Pinpoint the cell where the given text exists, returning its [X, Y] midpoint coordinate. 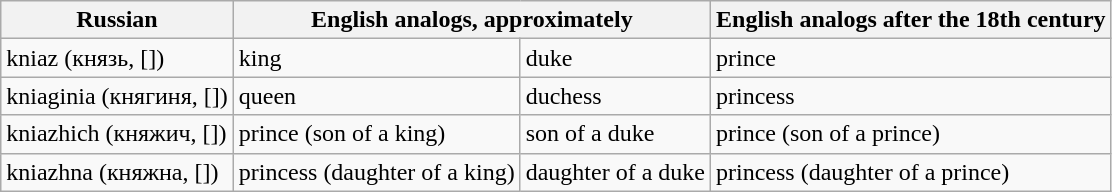
duchess [615, 96]
kniazhna (княжна, []) [117, 172]
king [376, 58]
kniazhich (княжич, []) [117, 134]
prince (son of a king) [376, 134]
English analogs, approximately [472, 20]
queen [376, 96]
kniaz (князь, []) [117, 58]
duke [615, 58]
princess [912, 96]
prince (son of a prince) [912, 134]
English analogs after the 18th century [912, 20]
prince [912, 58]
princess (daughter of a prince) [912, 172]
kniaginia (княгиня, []) [117, 96]
daughter of a duke [615, 172]
son of a duke [615, 134]
princess (daughter of a king) [376, 172]
Russian [117, 20]
